Determine the (x, y) coordinate at the center of the cell enclosing the given text.  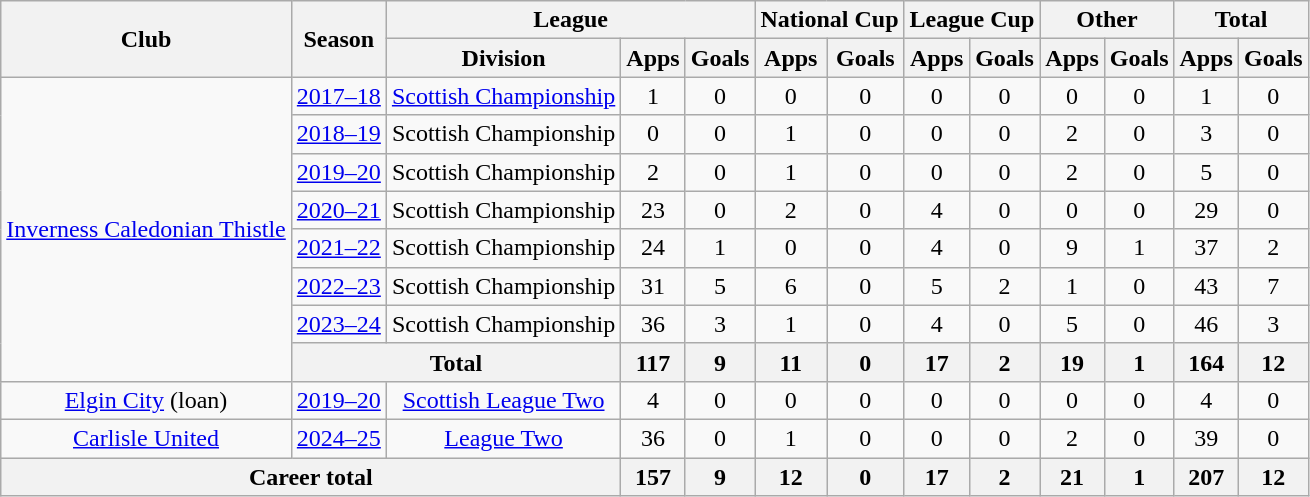
Career total (311, 477)
National Cup (830, 20)
2024–25 (338, 438)
2020–21 (338, 210)
6 (791, 286)
Inverness Caledonian Thistle (146, 229)
19 (1072, 362)
2022–23 (338, 286)
207 (1206, 477)
Scottish League Two (503, 400)
29 (1206, 210)
11 (791, 362)
Season (338, 39)
23 (653, 210)
Elgin City (loan) (146, 400)
Other (1107, 20)
117 (653, 362)
46 (1206, 324)
24 (653, 248)
2018–19 (338, 134)
37 (1206, 248)
League Two (503, 438)
League Cup (972, 20)
164 (1206, 362)
2017–18 (338, 96)
Carlisle United (146, 438)
7 (1273, 286)
39 (1206, 438)
157 (653, 477)
21 (1072, 477)
League (570, 20)
2023–24 (338, 324)
Division (503, 58)
2021–22 (338, 248)
31 (653, 286)
Club (146, 39)
43 (1206, 286)
